Return (x, y) of the center of cell containing provided text 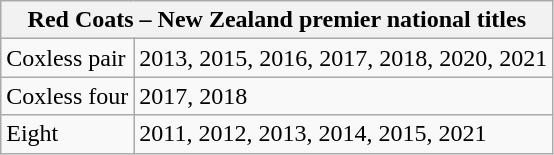
2017, 2018 (344, 96)
2011, 2012, 2013, 2014, 2015, 2021 (344, 134)
Eight (68, 134)
Red Coats – New Zealand premier national titles (277, 20)
Coxless four (68, 96)
Coxless pair (68, 58)
2013, 2015, 2016, 2017, 2018, 2020, 2021 (344, 58)
